Detect which cell encompasses the target text, then output its (X, Y) center coordinate. 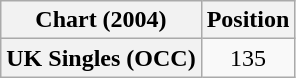
Chart (2004) (101, 20)
135 (248, 58)
Position (248, 20)
UK Singles (OCC) (101, 58)
